From the cell containing the given text, extract its center point as [x, y] coordinate. 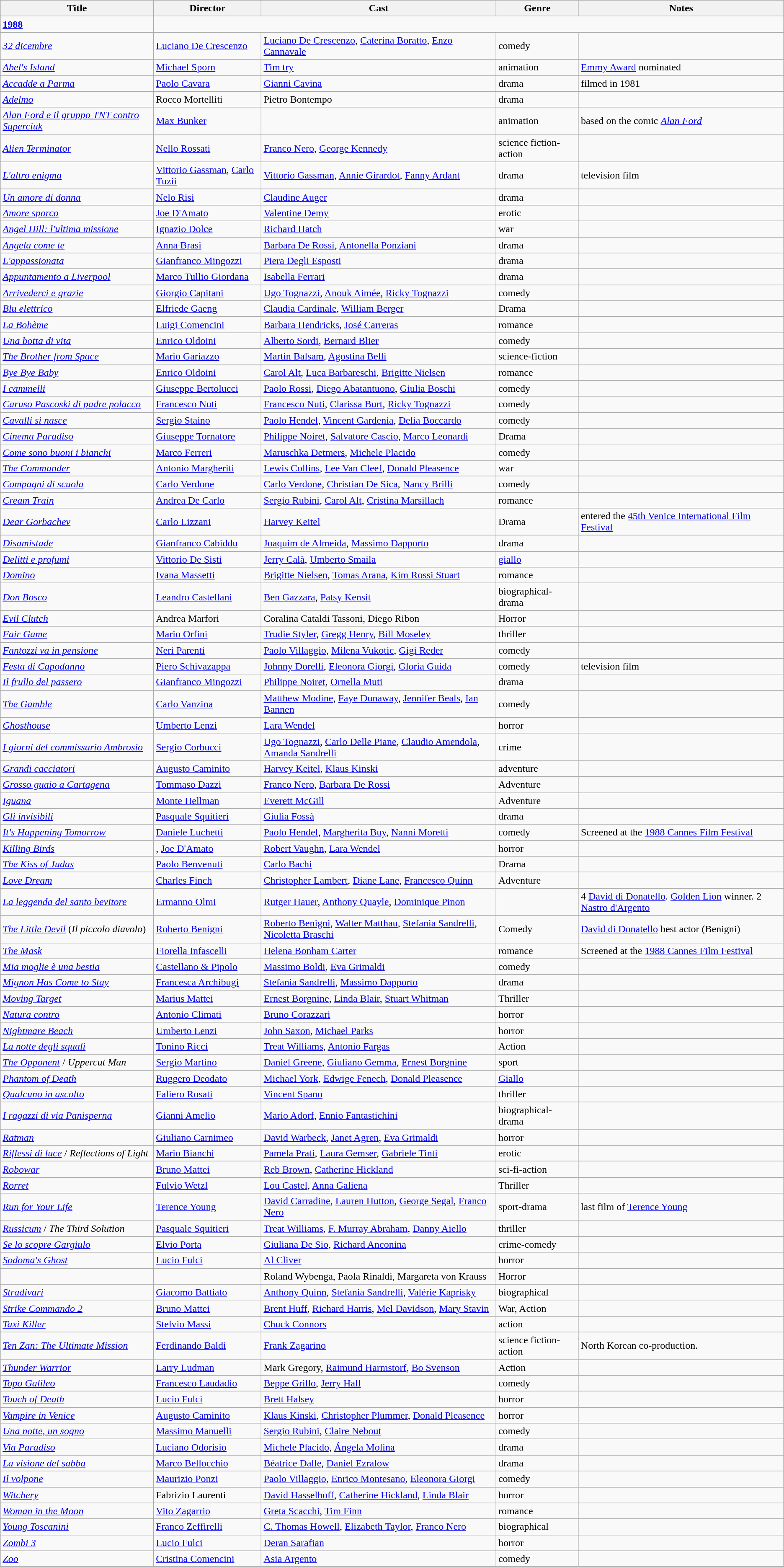
Paolo Villaggio, Enrico Montesano, Eleonora Giorgi [379, 1479]
Se lo scopre Gargiulo [77, 1244]
Young Toscanini [77, 1527]
Gli invisibili [77, 817]
Deran Sarafian [379, 1543]
Reb Brown, Catherine Hickland [379, 1169]
Vittorio Gassman, Annie Girardot, Fanny Ardant [379, 175]
Sergio Staino [208, 420]
Tim try [379, 67]
Director [208, 8]
Gianfranco Cabiddu [208, 543]
Accadde a Parma [77, 83]
The Brother from Space [77, 357]
The Commander [77, 468]
1988 [77, 24]
Treat Williams, Antonio Fargas [379, 1046]
Zoo [77, 1559]
Giuseppe Tornatore [208, 436]
Andrea De Carlo [208, 500]
Everett McGill [379, 801]
La notte degli squali [77, 1046]
Cristina Comencini [208, 1559]
Paolo Hendel, Margherita Buy, Nanni Moretti [379, 833]
Roberto Benigni, Walter Matthau, Stefania Sandrelli, Nicoletta Braschi [379, 929]
Luciano De Crescenzo, Caterina Boratto, Enzo Cannavale [379, 46]
Paolo Benvenuti [208, 864]
Sergio Martino [208, 1062]
Luigi Comencini [208, 325]
Anthony Quinn, Stefania Sandrelli, Valérie Kaprisky [379, 1292]
Ruggero Deodato [208, 1078]
Zombi 3 [77, 1543]
4 David di Donatello. Golden Lion winner. 2 Nastro d'Argento [681, 902]
Richard Hatch [379, 229]
Carlo Lizzani [208, 522]
Riflessi di luce / Reflections of Light [77, 1153]
La leggenda del santo bevitore [77, 902]
giallo [537, 559]
Vittorio Gassman, Carlo Tuzii [208, 175]
Valentine Demy [379, 213]
Angel Hill: l'ultima missione [77, 229]
War, Action [537, 1308]
Antonio Climati [208, 1014]
Moving Target [77, 998]
entered the 45th Venice International Film Festival [681, 522]
Larry Ludman [208, 1367]
Pietro Bontempo [379, 99]
Maurizio Ponzi [208, 1479]
Barbara De Rossi, Antonella Ponziani [379, 245]
John Saxon, Michael Parks [379, 1030]
Massimo Boldi, Eva Grimaldi [379, 967]
North Korean co-production. [681, 1346]
32 dicembre [77, 46]
Cream Train [77, 500]
Mario Orfini [208, 634]
Phantom of Death [77, 1078]
Daniele Luchetti [208, 833]
Nello Rossati [208, 148]
Vittorio De Sisti [208, 559]
Franco Nero, Barbara De Rossi [379, 784]
Carlo Bachi [379, 864]
Marius Mattei [208, 998]
Mario Adorf, Ennio Fantastichini [379, 1116]
Giorgio Capitani [208, 293]
Mignon Has Come to Stay [77, 983]
Gianni Amelio [208, 1116]
Comedy [537, 929]
Ugo Tognazzi, Anouk Aimée, Ricky Tognazzi [379, 293]
Treat Williams, F. Murray Abraham, Danny Aiello [379, 1228]
Don Bosco [77, 597]
Christopher Lambert, Diane Lane, Francesco Quinn [379, 880]
I cammelli [77, 388]
Antonio Margheriti [208, 468]
Bye Bye Baby [77, 372]
Compagni di scuola [77, 484]
Sergio Rubini, Claire Nebout [379, 1431]
Robowar [77, 1169]
Ermanno Olmi [208, 902]
Barbara Hendricks, José Carreras [379, 325]
Marco Ferreri [208, 452]
Monte Hellman [208, 801]
Lara Wendel [379, 725]
Nightmare Beach [77, 1030]
Woman in the Moon [77, 1511]
Robert Vaughn, Lara Wendel [379, 848]
Tonino Ricci [208, 1046]
Asia Argento [379, 1559]
La Bohème [77, 325]
Fulvio Wetzl [208, 1185]
Piera Degli Esposti [379, 261]
filmed in 1981 [681, 83]
Una botta di vita [77, 341]
Elvio Porta [208, 1244]
Domino [77, 575]
Caruso Pascoski di padre polacco [77, 404]
Paolo Cavara [208, 83]
Fabrizio Laurenti [208, 1495]
Vito Zagarrio [208, 1511]
La visione del sabba [77, 1463]
sci-fi-action [537, 1169]
Frank Zagarino [379, 1346]
Rorret [77, 1185]
Ugo Tognazzi, Carlo Delle Piane, Claudio Amendola, Amanda Sandrelli [379, 747]
Amore sporco [77, 213]
Francesco Nuti, Clarissa Burt, Ricky Tognazzi [379, 404]
Francesco Nuti [208, 404]
Matthew Modine, Faye Dunaway, Jennifer Beals, Ian Bannen [379, 704]
Paolo Hendel, Vincent Gardenia, Delia Boccardo [379, 420]
Un amore di donna [77, 197]
Franco Zeffirelli [208, 1527]
Pamela Prati, Laura Gemser, Gabriele Tinti [379, 1153]
Giuliano Carnimeo [208, 1138]
Béatrice Dalle, Daniel Ezralow [379, 1463]
Ignazio Dolce [208, 229]
Cinema Paradiso [77, 436]
Marco Bellocchio [208, 1463]
Giuliana De Sio, Richard Anconina [379, 1244]
Neri Parenti [208, 650]
Alan Ford e il gruppo TNT contro Superciuk [77, 121]
Vincent Spano [379, 1094]
Luciano Odorisio [208, 1447]
Brigitte Nielsen, Tomas Arana, Kim Rossi Stuart [379, 575]
Johnny Dorelli, Eleonora Giorgi, Gloria Guida [379, 666]
Mark Gregory, Raimund Harmstorf, Bo Svenson [379, 1367]
David Carradine, Lauren Hutton, George Segal, Franco Nero [379, 1207]
I giorni del commissario Ambrosio [77, 747]
Ivana Massetti [208, 575]
The Kiss of Judas [77, 864]
Sergio Corbucci [208, 747]
Delitti e profumi [77, 559]
Claudine Auger [379, 197]
Martin Balsam, Agostina Belli [379, 357]
Giacomo Battiato [208, 1292]
Philippe Noiret, Ornella Muti [379, 682]
Dear Gorbachev [77, 522]
David Warbeck, Janet Agren, Eva Grimaldi [379, 1138]
science-fiction [537, 357]
Helena Bonham Carter [379, 951]
Appuntamento a Liverpool [77, 277]
Maruschka Detmers, Michele Placido [379, 452]
crime-comedy [537, 1244]
Sodoma's Ghost [77, 1260]
last film of Terence Young [681, 1207]
Coralina Cataldi Tassoni, Diego Ribon [379, 618]
Il frullo del passero [77, 682]
Ernest Borgnine, Linda Blair, Stuart Whitman [379, 998]
Festa di Capodanno [77, 666]
Giallo [537, 1078]
Disamistade [77, 543]
Lou Castel, Anna Galiena [379, 1185]
Run for Your Life [77, 1207]
Ten Zan: The Ultimate Mission [77, 1346]
Via Paradiso [77, 1447]
Charles Finch [208, 880]
Mario Bianchi [208, 1153]
Harvey Keitel, Klaus Kinski [379, 768]
Fiorella Infascelli [208, 951]
Greta Scacchi, Tim Finn [379, 1511]
Rocco Mortelliti [208, 99]
Angela come te [77, 245]
, Joe D'Amato [208, 848]
Gianni Cavina [379, 83]
Brent Huff, Richard Harris, Mel Davidson, Mary Stavin [379, 1308]
Stefania Sandrelli, Massimo Dapporto [379, 983]
Roberto Benigni [208, 929]
Anna Brasi [208, 245]
Joe D'Amato [208, 213]
Nelo Risi [208, 197]
Trudie Styler, Gregg Henry, Bill Moseley [379, 634]
Francesco Laudadio [208, 1383]
Castellano & Pipolo [208, 967]
Carol Alt, Luca Barbareschi, Brigitte Nielsen [379, 372]
Al Cliver [379, 1260]
Cavalli si nasce [77, 420]
Evil Clutch [77, 618]
Max Bunker [208, 121]
Natura contro [77, 1014]
Stelvio Massi [208, 1324]
Giuseppe Bertolucci [208, 388]
Elfriede Gaeng [208, 309]
Una notte, un sogno [77, 1431]
Franco Nero, George Kennedy [379, 148]
Ferdinando Baldi [208, 1346]
action [537, 1324]
Strike Commando 2 [77, 1308]
Cast [379, 8]
The Gamble [77, 704]
Arrivederci e grazie [77, 293]
Michele Placido, Ángela Molina [379, 1447]
It's Happening Tomorrow [77, 833]
Fair Game [77, 634]
Roland Wybenga, Paola Rinaldi, Margareta von Krauss [379, 1276]
Title [77, 8]
based on the comic Alan Ford [681, 121]
Carlo Verdone, Christian De Sica, Nancy Brilli [379, 484]
Ghosthouse [77, 725]
Francesca Archibugi [208, 983]
Daniel Greene, Giuliano Gemma, Ernest Borgnine [379, 1062]
Notes [681, 8]
Witchery [77, 1495]
Rutger Hauer, Anthony Quayle, Dominique Pinon [379, 902]
Grosso guaio a Cartagena [77, 784]
Stradivari [77, 1292]
Mia moglie è una bestia [77, 967]
Emmy Award nominated [681, 67]
Michael York, Edwige Fenech, Donald Pleasence [379, 1078]
Bruno Corazzari [379, 1014]
The Opponent / Uppercut Man [77, 1062]
Brett Halsey [379, 1399]
Andrea Marfori [208, 618]
Claudia Cardinale, William Berger [379, 309]
Ben Gazzara, Patsy Kensit [379, 597]
Thunder Warrior [77, 1367]
Touch of Death [77, 1399]
sport-drama [537, 1207]
Beppe Grillo, Jerry Hall [379, 1383]
Giulia Fossà [379, 817]
Il volpone [77, 1479]
David di Donatello best actor (Benigni) [681, 929]
Mario Gariazzo [208, 357]
Jerry Calà, Umberto Smaila [379, 559]
Joaquim de Almeida, Massimo Dapporto [379, 543]
Isabella Ferrari [379, 277]
Chuck Connors [379, 1324]
Love Dream [77, 880]
Blu elettrico [77, 309]
sport [537, 1062]
Taxi Killer [77, 1324]
Alberto Sordi, Bernard Blier [379, 341]
C. Thomas Howell, Elizabeth Taylor, Franco Nero [379, 1527]
Alien Terminator [77, 148]
Fantozzi va in pensione [77, 650]
The Little Devil (Il piccolo diavolo) [77, 929]
Iguana [77, 801]
Massimo Manuelli [208, 1431]
L'altro enigma [77, 175]
Russicum / The Third Solution [77, 1228]
crime [537, 747]
Faliero Rosati [208, 1094]
Killing Birds [77, 848]
Topo Galileo [77, 1383]
Carlo Verdone [208, 484]
Harvey Keitel [379, 522]
Piero Schivazappa [208, 666]
Paolo Rossi, Diego Abatantuono, Giulia Boschi [379, 388]
L'appassionata [77, 261]
Abel's Island [77, 67]
Philippe Noiret, Salvatore Cascio, Marco Leonardi [379, 436]
Sergio Rubini, Carol Alt, Cristina Marsillach [379, 500]
David Hasselhoff, Catherine Hickland, Linda Blair [379, 1495]
Vampire in Venice [77, 1415]
Paolo Villaggio, Milena Vukotic, Gigi Reder [379, 650]
Terence Young [208, 1207]
Carlo Vanzina [208, 704]
Ratman [77, 1138]
Qualcuno in ascolto [77, 1094]
Grandi cacciatori [77, 768]
Leandro Castellani [208, 597]
adventure [537, 768]
Tommaso Dazzi [208, 784]
The Mask [77, 951]
Marco Tullio Giordana [208, 277]
Genre [537, 8]
Luciano De Crescenzo [208, 46]
Lewis Collins, Lee Van Cleef, Donald Pleasence [379, 468]
Michael Sporn [208, 67]
I ragazzi di via Panisperna [77, 1116]
Come sono buoni i bianchi [77, 452]
Klaus Kinski, Christopher Plummer, Donald Pleasence [379, 1415]
Adelmo [77, 99]
